Pinpoint the cell where the given text exists, returning its (X, Y) midpoint coordinate. 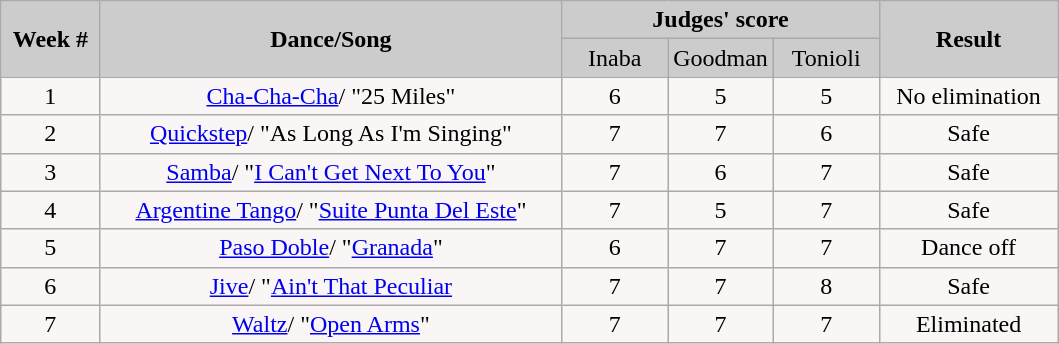
Week # (50, 39)
Goodman (721, 58)
4 (50, 210)
No elimination (968, 96)
8 (826, 286)
Tonioli (826, 58)
Inaba (615, 58)
Eliminated (968, 324)
Cha-Cha-Cha/ "25 Miles" (331, 96)
Waltz/ "Open Arms" (331, 324)
Result (968, 39)
Quickstep/ "As Long As I'm Singing" (331, 134)
Samba/ "I Can't Get Next To You" (331, 172)
3 (50, 172)
2 (50, 134)
Dance off (968, 248)
Judges' score (720, 20)
Paso Doble/ "Granada" (331, 248)
Argentine Tango/ "Suite Punta Del Este" (331, 210)
Dance/Song (331, 39)
Jive/ "Ain't That Peculiar (331, 286)
1 (50, 96)
